Capture the cell that displays the provided text and extract its (X, Y) central coordinate. 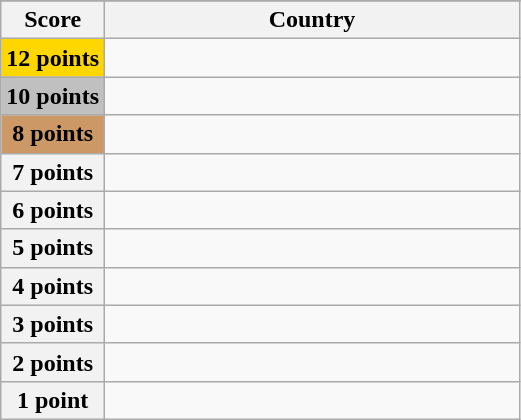
10 points (53, 96)
Score (53, 20)
3 points (53, 324)
8 points (53, 134)
1 point (53, 400)
12 points (53, 58)
5 points (53, 248)
Country (312, 20)
6 points (53, 210)
4 points (53, 286)
7 points (53, 172)
2 points (53, 362)
